Scan for the cell matching the given text and deliver its (X, Y) coordinate at center. 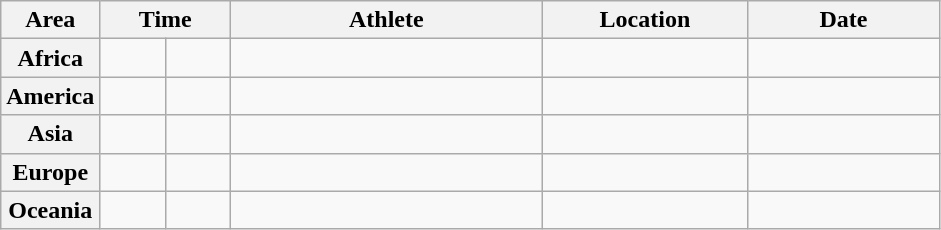
America (50, 96)
Europe (50, 172)
Area (50, 20)
Asia (50, 134)
Africa (50, 58)
Oceania (50, 210)
Athlete (386, 20)
Location (645, 20)
Time (166, 20)
Date (844, 20)
